Extract the (X, Y) coordinate from the center of the cell holding the provided text.  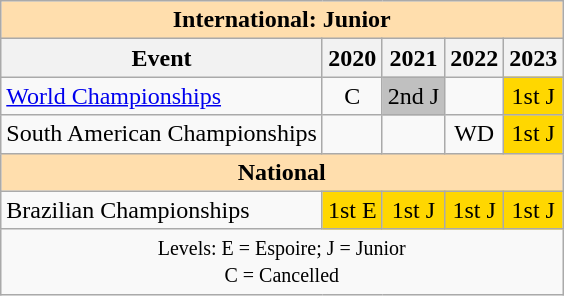
2nd J (413, 96)
Levels: E = Espoire; J = JuniorC = Cancelled (282, 262)
South American Championships (162, 134)
Event (162, 58)
International: Junior (282, 20)
WD (474, 134)
C (352, 96)
2022 (474, 58)
World Championships (162, 96)
Brazilian Championships (162, 210)
1st E (352, 210)
2021 (413, 58)
2023 (534, 58)
National (282, 172)
2020 (352, 58)
